For the text-containing cell, return its midpoint in (x, y) coordinate format. 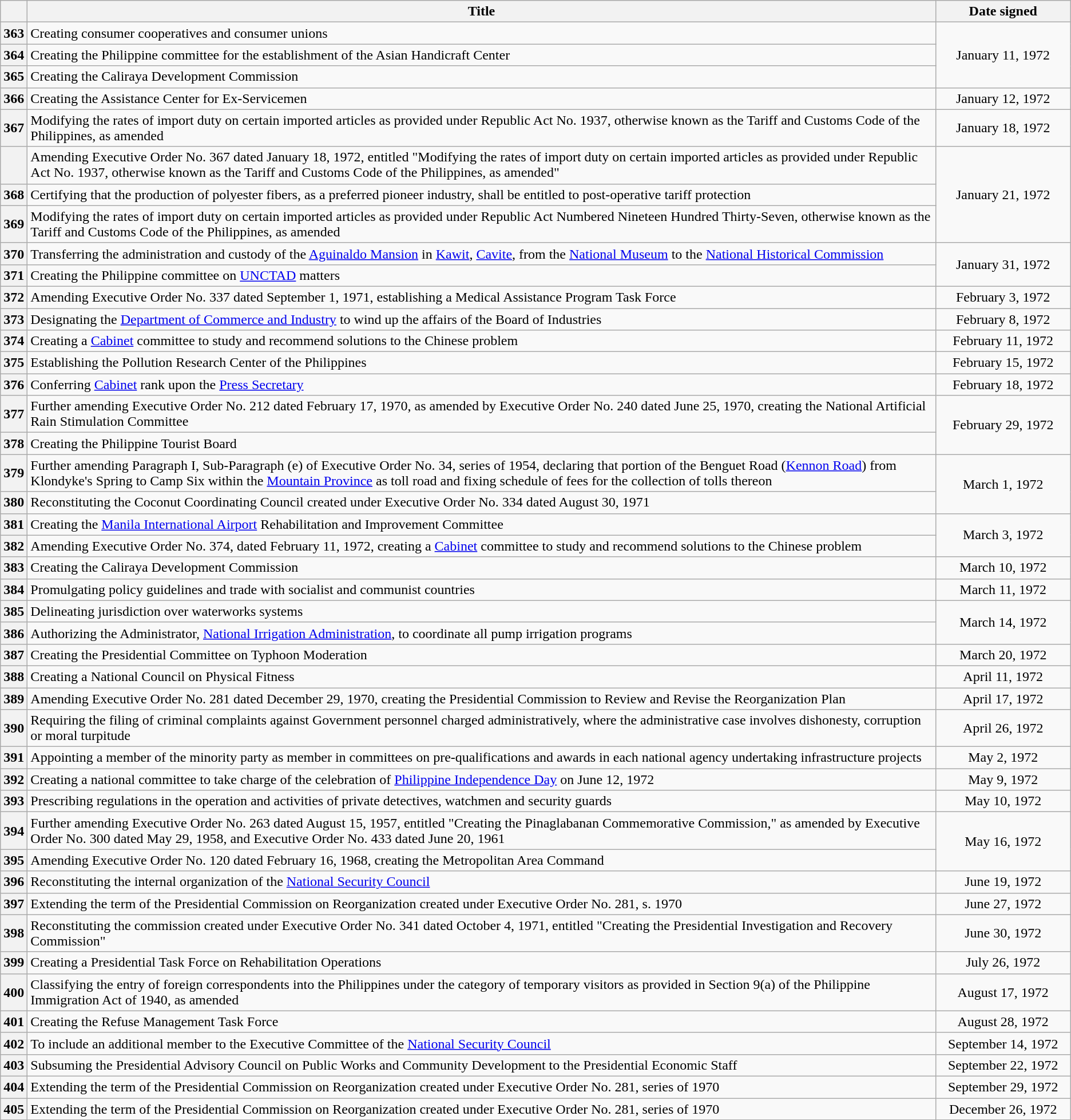
387 (14, 655)
376 (14, 385)
389 (14, 699)
399 (14, 963)
August 28, 1972 (1003, 1022)
Creating a Presidential Task Force on Rehabilitation Operations (482, 963)
Reconstituting the Coconut Coordinating Council created under Executive Order No. 334 dated August 30, 1971 (482, 502)
January 12, 1972 (1003, 98)
402 (14, 1043)
January 11, 1972 (1003, 55)
Designating the Department of Commerce and Industry to wind up the affairs of the Board of Industries (482, 319)
385 (14, 611)
January 18, 1972 (1003, 128)
September 14, 1972 (1003, 1043)
397 (14, 904)
Subsuming the Presidential Advisory Council on Public Works and Community Development to the Presidential Economic Staff (482, 1065)
365 (14, 77)
Amending Executive Order No. 337 dated September 1, 1971, establishing a Medical Assistance Program Task Force (482, 297)
May 10, 1972 (1003, 801)
To include an additional member to the Executive Committee of the National Security Council (482, 1043)
Creating the Refuse Management Task Force (482, 1022)
Creating a Cabinet committee to study and recommend solutions to the Chinese problem (482, 341)
Creating the Assistance Center for Ex-Servicemen (482, 98)
Amending Executive Order No. 374, dated February 11, 1972, creating a Cabinet committee to study and recommend solutions to the Chinese problem (482, 546)
395 (14, 860)
March 11, 1972 (1003, 589)
375 (14, 363)
February 8, 1972 (1003, 319)
January 31, 1972 (1003, 264)
Conferring Cabinet rank upon the Press Secretary (482, 385)
April 17, 1972 (1003, 699)
December 26, 1972 (1003, 1109)
370 (14, 254)
Title (482, 11)
377 (14, 414)
Delineating jurisdiction over waterworks systems (482, 611)
September 29, 1972 (1003, 1087)
381 (14, 524)
February 15, 1972 (1003, 363)
363 (14, 33)
Prescribing regulations in the operation and activities of private detectives, watchmen and security guards (482, 801)
405 (14, 1109)
Creating the Philippine Tourist Board (482, 444)
June 27, 1972 (1003, 904)
Authorizing the Administrator, National Irrigation Administration, to coordinate all pump irrigation programs (482, 633)
Amending Executive Order No. 281 dated December 29, 1970, creating the Presidential Commission to Review and Revise the Reorganization Plan (482, 699)
396 (14, 882)
371 (14, 275)
June 19, 1972 (1003, 882)
Creating the Manila International Airport Rehabilitation and Improvement Committee (482, 524)
Creating consumer cooperatives and consumer unions (482, 33)
Extending the term of the Presidential Commission on Reorganization created under Executive Order No. 281, s. 1970 (482, 904)
382 (14, 546)
February 11, 1972 (1003, 341)
April 26, 1972 (1003, 728)
403 (14, 1065)
April 11, 1972 (1003, 676)
August 17, 1972 (1003, 992)
March 14, 1972 (1003, 622)
401 (14, 1022)
June 30, 1972 (1003, 933)
386 (14, 633)
374 (14, 341)
Date signed (1003, 11)
384 (14, 589)
388 (14, 676)
February 3, 1972 (1003, 297)
373 (14, 319)
383 (14, 568)
March 1, 1972 (1003, 484)
369 (14, 224)
390 (14, 728)
January 21, 1972 (1003, 195)
367 (14, 128)
372 (14, 297)
379 (14, 473)
March 20, 1972 (1003, 655)
393 (14, 801)
March 3, 1972 (1003, 535)
Amending Executive Order No. 120 dated February 16, 1968, creating the Metropolitan Area Command (482, 860)
Creating the Presidential Committee on Typhoon Moderation (482, 655)
380 (14, 502)
364 (14, 55)
Transferring the administration and custody of the Aguinaldo Mansion in Kawit, Cavite, from the National Museum to the National Historical Commission (482, 254)
400 (14, 992)
February 18, 1972 (1003, 385)
Establishing the Pollution Research Center of the Philippines (482, 363)
March 10, 1972 (1003, 568)
Certifying that the production of polyester fibers, as a preferred pioneer industry, shall be entitled to post-operative tariff protection (482, 195)
394 (14, 831)
368 (14, 195)
Reconstituting the internal organization of the National Security Council (482, 882)
392 (14, 779)
May 16, 1972 (1003, 841)
366 (14, 98)
Creating a national committee to take charge of the celebration of Philippine Independence Day on June 12, 1972 (482, 779)
391 (14, 758)
September 22, 1972 (1003, 1065)
Promulgating policy guidelines and trade with socialist and communist countries (482, 589)
May 2, 1972 (1003, 758)
404 (14, 1087)
Creating a National Council on Physical Fitness (482, 676)
Creating the Philippine committee for the establishment of the Asian Handicraft Center (482, 55)
July 26, 1972 (1003, 963)
May 9, 1972 (1003, 779)
378 (14, 444)
February 29, 1972 (1003, 425)
398 (14, 933)
Creating the Philippine committee on UNCTAD matters (482, 275)
